From the cell containing the given text, extract its center point as (x, y) coordinate. 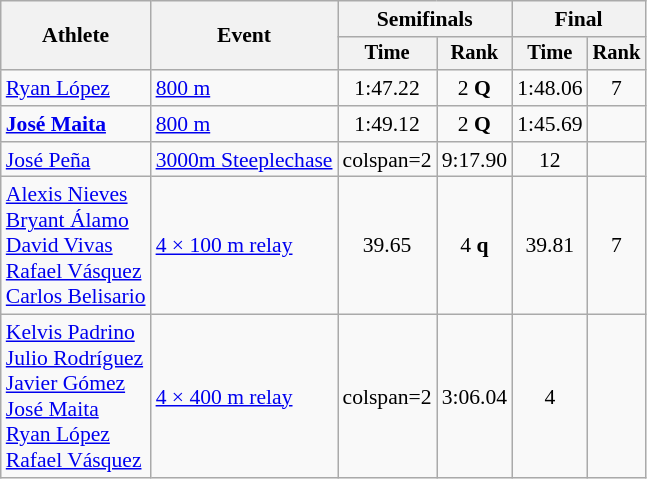
Ryan López (76, 88)
1:48.06 (550, 88)
Semifinals (426, 19)
José Peña (76, 160)
4 (550, 396)
1:45.69 (550, 124)
9:17.90 (474, 160)
39.81 (550, 246)
Athlete (76, 36)
4 × 100 m relay (244, 246)
4 × 400 m relay (244, 396)
Event (244, 36)
1:49.12 (388, 124)
Alexis NievesBryant ÁlamoDavid VivasRafael VásquezCarlos Belisario (76, 246)
12 (550, 160)
Final (578, 19)
4 q (474, 246)
1:47.22 (388, 88)
3:06.04 (474, 396)
39.65 (388, 246)
José Maita (76, 124)
3000m Steeplechase (244, 160)
Kelvis PadrinoJulio RodríguezJavier GómezJosé MaitaRyan LópezRafael Vásquez (76, 396)
